Detect which cell encompasses the target text, then output its (x, y) center coordinate. 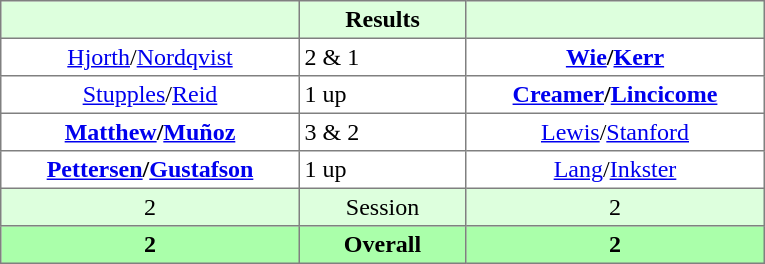
Wie/Kerr (615, 57)
Pettersen/Gustafson (150, 170)
Stupples/Reid (150, 95)
3 & 2 (382, 132)
Session (382, 207)
Results (382, 20)
2 & 1 (382, 57)
Hjorth/Nordqvist (150, 57)
Creamer/Lincicome (615, 95)
Overall (382, 245)
Lewis/Stanford (615, 132)
Matthew/Muñoz (150, 132)
Lang/Inkster (615, 170)
